Provide the (x, y) coordinate of the cell's center where the given text is located.  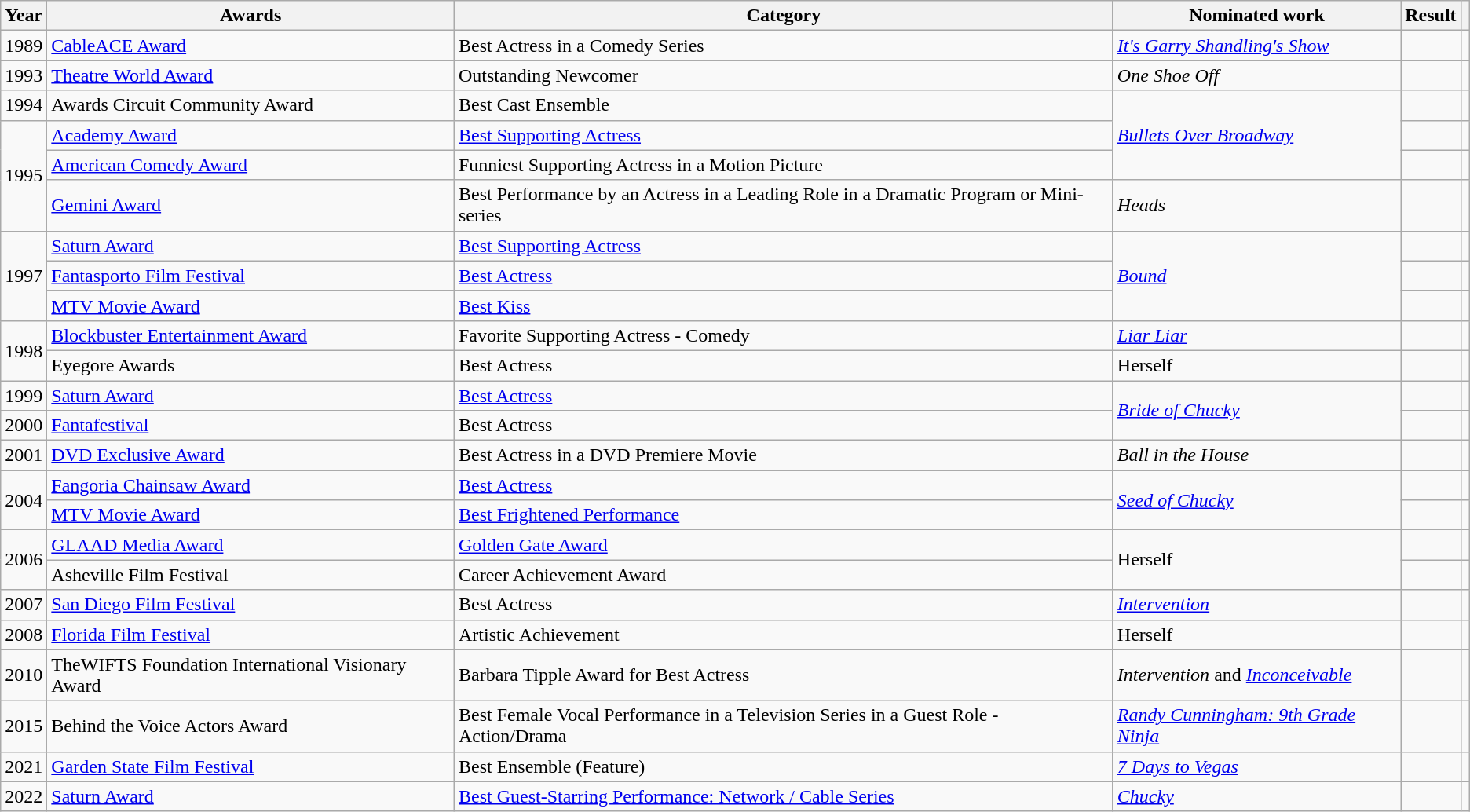
1994 (24, 105)
2021 (24, 766)
American Comedy Award (251, 165)
Liar Liar (1256, 335)
Heads (1256, 206)
Ball in the House (1256, 455)
2001 (24, 455)
2010 (24, 675)
Career Achievement Award (784, 575)
GLAAD Media Award (251, 545)
Best Kiss (784, 305)
Eyegore Awards (251, 365)
7 Days to Vegas (1256, 766)
Best Cast Ensemble (784, 105)
2006 (24, 560)
1997 (24, 276)
2004 (24, 500)
Best Actress in a Comedy Series (784, 46)
1989 (24, 46)
Awards Circuit Community Award (251, 105)
2008 (24, 635)
Florida Film Festival (251, 635)
CableACE Award (251, 46)
One Shoe Off (1256, 75)
Seed of Chucky (1256, 500)
1998 (24, 350)
Year (24, 16)
Best Performance by an Actress in a Leading Role in a Dramatic Program or Mini-series (784, 206)
Best Female Vocal Performance in a Television Series in a Guest Role - Action/Drama (784, 726)
Gemini Award (251, 206)
Awards (251, 16)
Chucky (1256, 796)
1995 (24, 176)
DVD Exclusive Award (251, 455)
Asheville Film Festival (251, 575)
Golden Gate Award (784, 545)
1993 (24, 75)
Best Ensemble (Feature) (784, 766)
Best Actress in a DVD Premiere Movie (784, 455)
Behind the Voice Actors Award (251, 726)
Category (784, 16)
1999 (24, 395)
Randy Cunningham: 9th Grade Ninja (1256, 726)
TheWIFTS Foundation International Visionary Award (251, 675)
Result (1431, 16)
Favorite Supporting Actress - Comedy (784, 335)
Fangoria Chainsaw Award (251, 485)
Bound (1256, 276)
Outstanding Newcomer (784, 75)
Nominated work (1256, 16)
Funniest Supporting Actress in a Motion Picture (784, 165)
2000 (24, 426)
Artistic Achievement (784, 635)
Intervention (1256, 605)
Bullets Over Broadway (1256, 135)
Academy Award (251, 135)
Fantasporto Film Festival (251, 276)
Best Guest-Starring Performance: Network / Cable Series (784, 796)
It's Garry Shandling's Show (1256, 46)
Bride of Chucky (1256, 410)
Garden State Film Festival (251, 766)
2007 (24, 605)
Intervention and Inconceivable (1256, 675)
2015 (24, 726)
Best Frightened Performance (784, 515)
San Diego Film Festival (251, 605)
Blockbuster Entertainment Award (251, 335)
Barbara Tipple Award for Best Actress (784, 675)
2022 (24, 796)
Theatre World Award (251, 75)
Fantafestival (251, 426)
